Return [X, Y] of the center of cell containing provided text 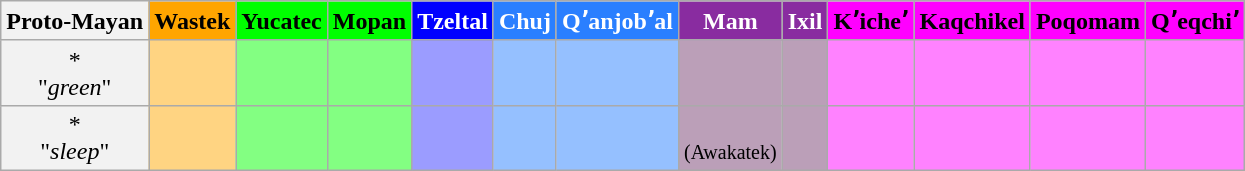
Kʼicheʼ [871, 21]
*"sleep" [75, 138]
Wastek [192, 21]
Poqomam [1088, 21]
Tzeltal [453, 21]
Qʼeqchiʼ [1194, 21]
Proto-Mayan [75, 21]
Mopan [369, 21]
Qʼanjobʼal [617, 21]
*"green" [75, 72]
Mam [731, 21]
(Awakatek) [731, 138]
Chuj [524, 21]
Kaqchikel [972, 21]
Ixil [805, 21]
Yucatec [282, 21]
